For the text-containing cell, return its midpoint in [x, y] coordinate format. 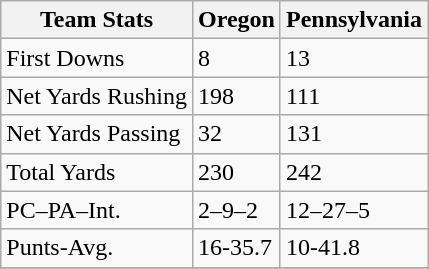
198 [237, 96]
10-41.8 [354, 248]
Oregon [237, 20]
First Downs [97, 58]
32 [237, 134]
131 [354, 134]
Total Yards [97, 172]
8 [237, 58]
13 [354, 58]
111 [354, 96]
12–27–5 [354, 210]
230 [237, 172]
16-35.7 [237, 248]
Pennsylvania [354, 20]
Net Yards Rushing [97, 96]
PC–PA–Int. [97, 210]
Punts-Avg. [97, 248]
Team Stats [97, 20]
2–9–2 [237, 210]
Net Yards Passing [97, 134]
242 [354, 172]
